Identify which cell holds the provided text, then report its [X, Y] central coordinate. 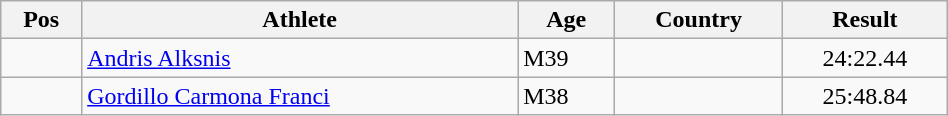
M38 [566, 96]
24:22.44 [866, 58]
Andris Alksnis [300, 58]
Result [866, 20]
Country [699, 20]
Age [566, 20]
25:48.84 [866, 96]
Pos [42, 20]
M39 [566, 58]
Gordillo Carmona Franci [300, 96]
Athlete [300, 20]
